Return the (X, Y) coordinate for the center point of the cell that contains the specified text.  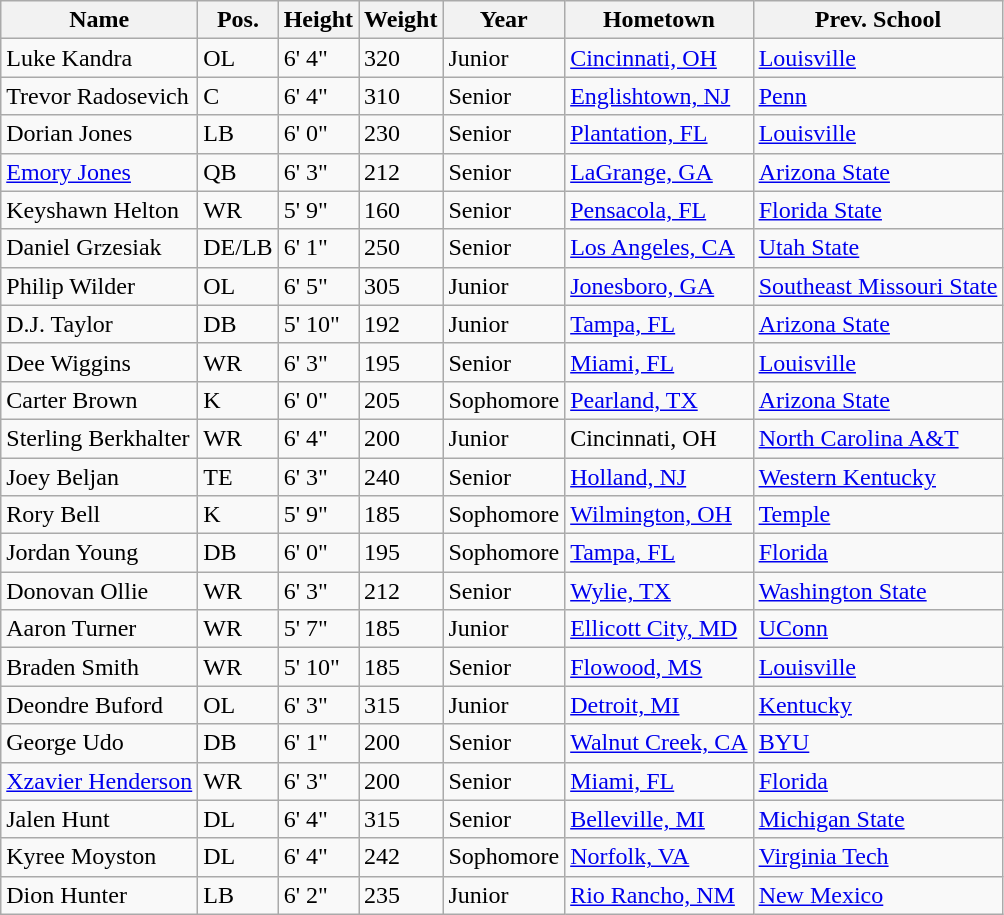
Flowood, MS (659, 667)
Jonesboro, GA (659, 286)
Washington State (878, 591)
QB (238, 172)
235 (401, 895)
Utah State (878, 248)
Year (504, 20)
Deondre Buford (100, 705)
Keyshawn Helton (100, 210)
Carter Brown (100, 400)
George Udo (100, 743)
Height (318, 20)
Belleville, MI (659, 819)
Donovan Ollie (100, 591)
Pensacola, FL (659, 210)
160 (401, 210)
Wylie, TX (659, 591)
Name (100, 20)
Plantation, FL (659, 134)
Englishtown, NJ (659, 96)
5' 7" (318, 629)
Kentucky (878, 705)
305 (401, 286)
Norfolk, VA (659, 857)
6' 2" (318, 895)
Pearland, TX (659, 400)
Weight (401, 20)
Ellicott City, MD (659, 629)
UConn (878, 629)
Florida State (878, 210)
Temple (878, 515)
242 (401, 857)
Penn (878, 96)
Wilmington, OH (659, 515)
New Mexico (878, 895)
Jordan Young (100, 553)
BYU (878, 743)
Western Kentucky (878, 477)
Detroit, MI (659, 705)
Pos. (238, 20)
Holland, NJ (659, 477)
Virginia Tech (878, 857)
Trevor Radosevich (100, 96)
Walnut Creek, CA (659, 743)
Kyree Moyston (100, 857)
Dee Wiggins (100, 362)
Aaron Turner (100, 629)
Emory Jones (100, 172)
Luke Kandra (100, 58)
230 (401, 134)
Rory Bell (100, 515)
Prev. School (878, 20)
240 (401, 477)
320 (401, 58)
Rio Rancho, NM (659, 895)
Philip Wilder (100, 286)
TE (238, 477)
Dorian Jones (100, 134)
Michigan State (878, 819)
192 (401, 324)
Braden Smith (100, 667)
C (238, 96)
205 (401, 400)
Sterling Berkhalter (100, 438)
North Carolina A&T (878, 438)
Dion Hunter (100, 895)
LaGrange, GA (659, 172)
Southeast Missouri State (878, 286)
Xzavier Henderson (100, 781)
Jalen Hunt (100, 819)
Joey Beljan (100, 477)
D.J. Taylor (100, 324)
DE/LB (238, 248)
6' 5" (318, 286)
310 (401, 96)
Daniel Grzesiak (100, 248)
250 (401, 248)
Hometown (659, 20)
Los Angeles, CA (659, 248)
